Find where the given text appears and provide that cell's center as (x, y) coordinate. 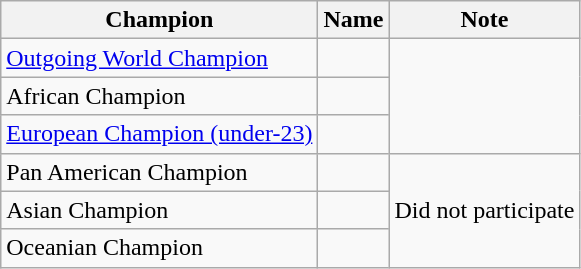
Oceanian Champion (160, 248)
Asian Champion (160, 210)
European Champion (under-23) (160, 134)
Outgoing World Champion (160, 58)
African Champion (160, 96)
Name (354, 20)
Did not participate (484, 210)
Champion (160, 20)
Note (484, 20)
Pan American Champion (160, 172)
